Return [X, Y] of the center of cell containing provided text 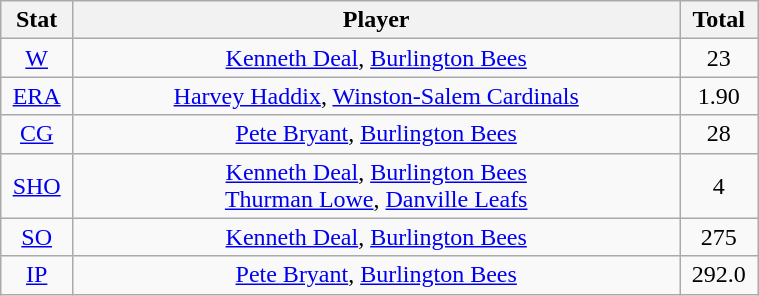
SHO [37, 186]
28 [719, 134]
Kenneth Deal, Burlington Bees Thurman Lowe, Danville Leafs [376, 186]
1.90 [719, 96]
SO [37, 237]
275 [719, 237]
Stat [37, 20]
CG [37, 134]
292.0 [719, 275]
IP [37, 275]
Total [719, 20]
4 [719, 186]
W [37, 58]
23 [719, 58]
Player [376, 20]
Harvey Haddix, Winston-Salem Cardinals [376, 96]
ERA [37, 96]
